Search for the cell housing the specified text and yield its [X, Y] center coordinate. 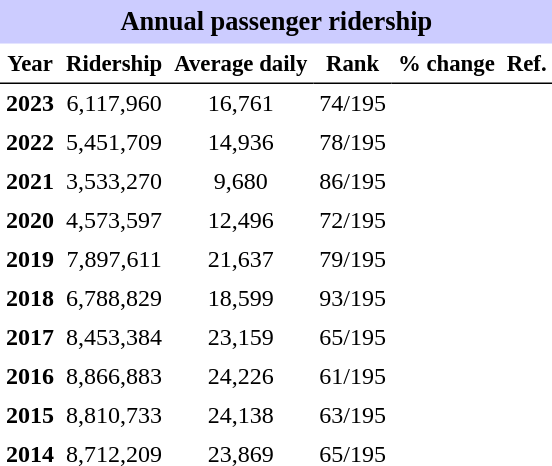
6,117,960 [114, 104]
2021 [30, 182]
2023 [30, 104]
78/195 [352, 142]
8,866,883 [114, 376]
7,897,611 [114, 260]
2016 [30, 376]
93/195 [352, 298]
4,573,597 [114, 220]
79/195 [352, 260]
16,761 [240, 104]
72/195 [352, 220]
6,788,829 [114, 298]
2017 [30, 338]
% change [446, 64]
9,680 [240, 182]
8,453,384 [114, 338]
74/195 [352, 104]
86/195 [352, 182]
2018 [30, 298]
2022 [30, 142]
Ridership [114, 64]
Average daily [240, 64]
65/195 [352, 338]
2019 [30, 260]
18,599 [240, 298]
24,226 [240, 376]
Year [30, 64]
2015 [30, 416]
5,451,709 [114, 142]
Rank [352, 64]
3,533,270 [114, 182]
2020 [30, 220]
24,138 [240, 416]
8,810,733 [114, 416]
14,936 [240, 142]
23,159 [240, 338]
63/195 [352, 416]
61/195 [352, 376]
21,637 [240, 260]
12,496 [240, 220]
